Search for the cell housing the specified text and yield its (X, Y) center coordinate. 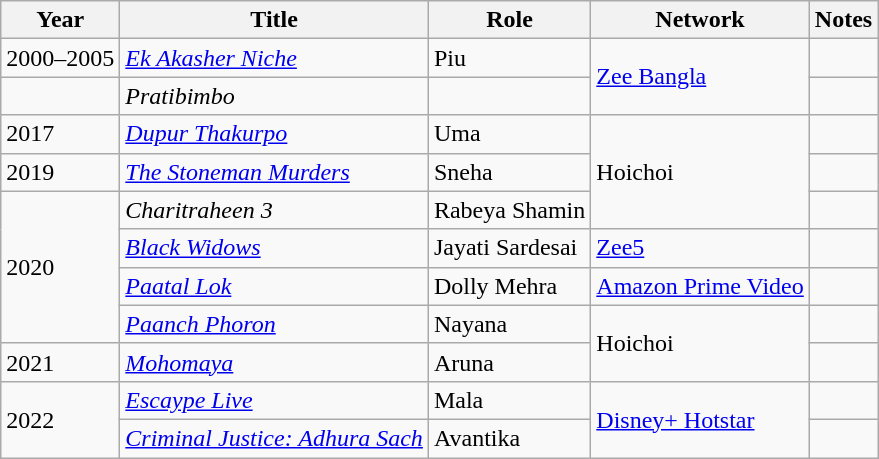
Disney+ Hotstar (700, 419)
Mala (509, 400)
Title (274, 20)
Nayana (509, 324)
2017 (60, 134)
Criminal Justice: Adhura Sach (274, 438)
Paatal Lok (274, 286)
Rabeya Shamin (509, 210)
Ek Akasher Niche (274, 58)
Dolly Mehra (509, 286)
Role (509, 20)
2000–2005 (60, 58)
Mohomaya (274, 362)
Escaype Live (274, 400)
Avantika (509, 438)
Zee5 (700, 248)
2021 (60, 362)
Sneha (509, 172)
Notes (843, 20)
Charitraheen 3 (274, 210)
Jayati Sardesai (509, 248)
Paanch Phoron (274, 324)
2019 (60, 172)
Uma (509, 134)
Year (60, 20)
Pratibimbo (274, 96)
Black Widows (274, 248)
Dupur Thakurpo (274, 134)
Piu (509, 58)
Network (700, 20)
The Stoneman Murders (274, 172)
2020 (60, 267)
Zee Bangla (700, 77)
Amazon Prime Video (700, 286)
Aruna (509, 362)
2022 (60, 419)
